From the cell containing the given text, extract its center point as [X, Y] coordinate. 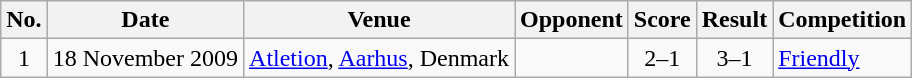
Opponent [572, 20]
18 November 2009 [145, 58]
1 [24, 58]
2–1 [662, 58]
Score [662, 20]
Atletion, Aarhus, Denmark [380, 58]
Date [145, 20]
Friendly [842, 58]
Competition [842, 20]
Venue [380, 20]
3–1 [734, 58]
No. [24, 20]
Result [734, 20]
